Search for the cell housing the specified text and yield its [X, Y] center coordinate. 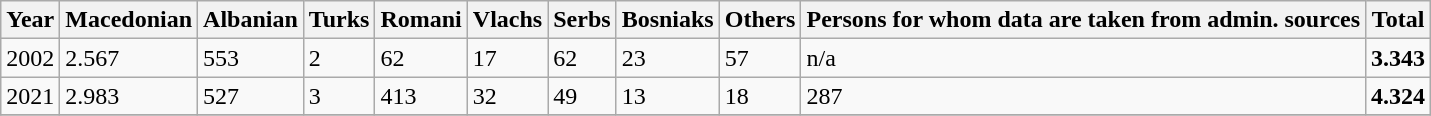
2.567 [129, 58]
49 [582, 96]
Albanian [251, 20]
287 [1084, 96]
3.343 [1398, 58]
13 [668, 96]
Persons for whom data are taken from admin. sources [1084, 20]
57 [760, 58]
Turks [339, 20]
4.324 [1398, 96]
32 [507, 96]
Romani [421, 20]
Vlachs [507, 20]
2021 [30, 96]
Total [1398, 20]
2.983 [129, 96]
Serbs [582, 20]
2002 [30, 58]
n/a [1084, 58]
18 [760, 96]
527 [251, 96]
Macedonian [129, 20]
3 [339, 96]
23 [668, 58]
Others [760, 20]
Year [30, 20]
Bosniaks [668, 20]
17 [507, 58]
2 [339, 58]
413 [421, 96]
553 [251, 58]
